Identify which cell holds the provided text, then report its [X, Y] central coordinate. 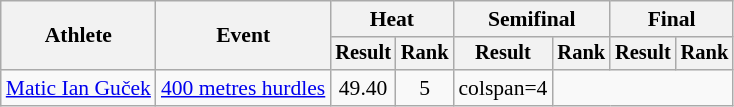
Matic Ian Guček [78, 88]
Athlete [78, 36]
Semifinal [532, 19]
5 [425, 88]
colspan=4 [502, 88]
Heat [392, 19]
400 metres hurdles [243, 88]
Final [672, 19]
49.40 [363, 88]
Event [243, 36]
